Extract the [x, y] coordinate from the center of the cell holding the provided text.  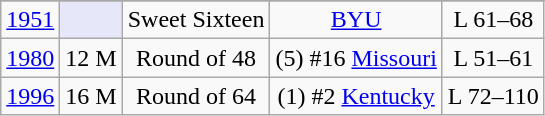
1951 [30, 20]
L 51–61 [493, 58]
Round of 48 [196, 58]
L 72–110 [493, 96]
1980 [30, 58]
1996 [30, 96]
L 61–68 [493, 20]
BYU [356, 20]
(1) #2 Kentucky [356, 96]
Round of 64 [196, 96]
16 M [91, 96]
(5) #16 Missouri [356, 58]
12 M [91, 58]
Sweet Sixteen [196, 20]
